Determine the [x, y] coordinate at the center of the cell enclosing the given text.  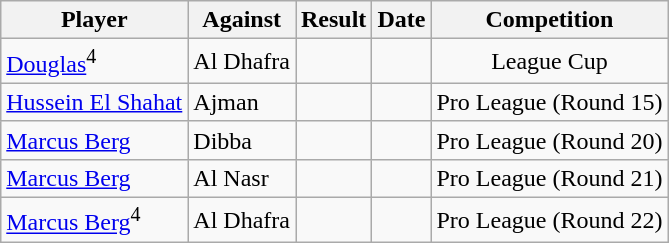
Dibba [242, 140]
Ajman [242, 102]
League Cup [550, 62]
Date [402, 20]
Player [94, 20]
Douglas4 [94, 62]
Result [334, 20]
Competition [550, 20]
Marcus Berg4 [94, 220]
Al Nasr [242, 178]
Pro League (Round 21) [550, 178]
Hussein El Shahat [94, 102]
Pro League (Round 15) [550, 102]
Against [242, 20]
Pro League (Round 22) [550, 220]
Pro League (Round 20) [550, 140]
